Return the [X, Y] coordinate for the center point of the cell that contains the specified text.  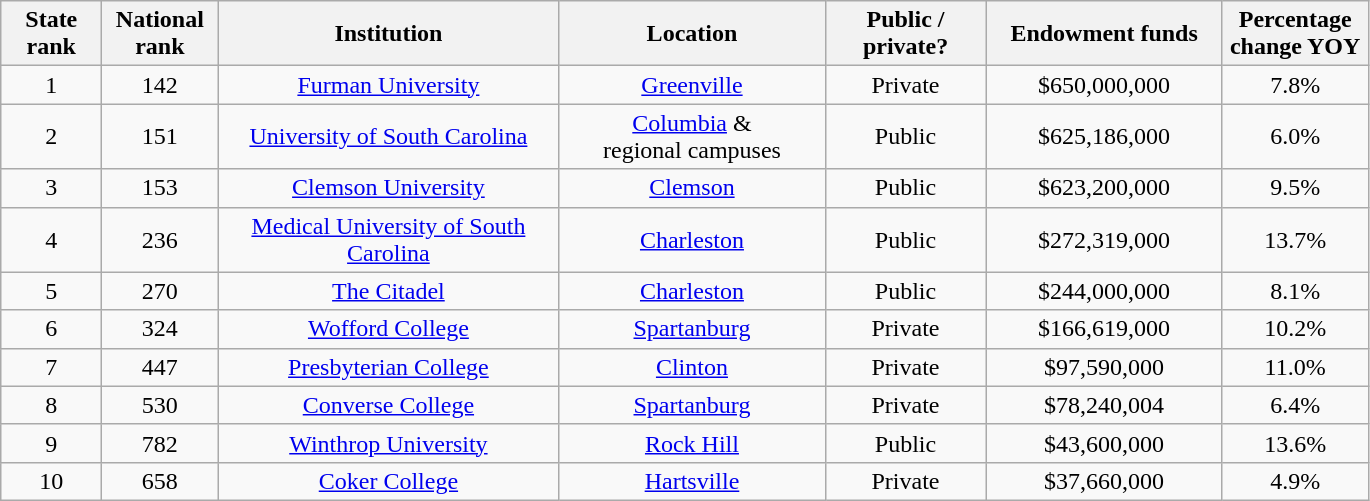
6.4% [1295, 405]
Columbia &regional campuses [692, 136]
270 [160, 291]
9.5% [1295, 188]
447 [160, 367]
Clemson [692, 188]
9 [52, 443]
Location [692, 34]
Furman University [388, 85]
Presbyterian College [388, 367]
11.0% [1295, 367]
$43,600,000 [1104, 443]
Coker College [388, 481]
Clinton [692, 367]
658 [160, 481]
Wofford College [388, 329]
Medical University of South Carolina [388, 240]
8.1% [1295, 291]
Endowment funds [1104, 34]
151 [160, 136]
530 [160, 405]
6.0% [1295, 136]
University of South Carolina [388, 136]
Percentage change YOY [1295, 34]
$166,619,000 [1104, 329]
$625,186,000 [1104, 136]
Greenville [692, 85]
4 [52, 240]
The Citadel [388, 291]
Winthrop University [388, 443]
$623,200,000 [1104, 188]
1 [52, 85]
7.8% [1295, 85]
$272,319,000 [1104, 240]
13.6% [1295, 443]
$37,660,000 [1104, 481]
782 [160, 443]
142 [160, 85]
$78,240,004 [1104, 405]
3 [52, 188]
$650,000,000 [1104, 85]
4.9% [1295, 481]
5 [52, 291]
7 [52, 367]
Public / private? [906, 34]
Hartsville [692, 481]
Institution [388, 34]
6 [52, 329]
$244,000,000 [1104, 291]
Clemson University [388, 188]
153 [160, 188]
2 [52, 136]
Rock Hill [692, 443]
10.2% [1295, 329]
324 [160, 329]
13.7% [1295, 240]
Converse College [388, 405]
$97,590,000 [1104, 367]
10 [52, 481]
8 [52, 405]
Nationalrank [160, 34]
Staterank [52, 34]
236 [160, 240]
